Return the (x, y) coordinate for the center point of the cell that contains the specified text.  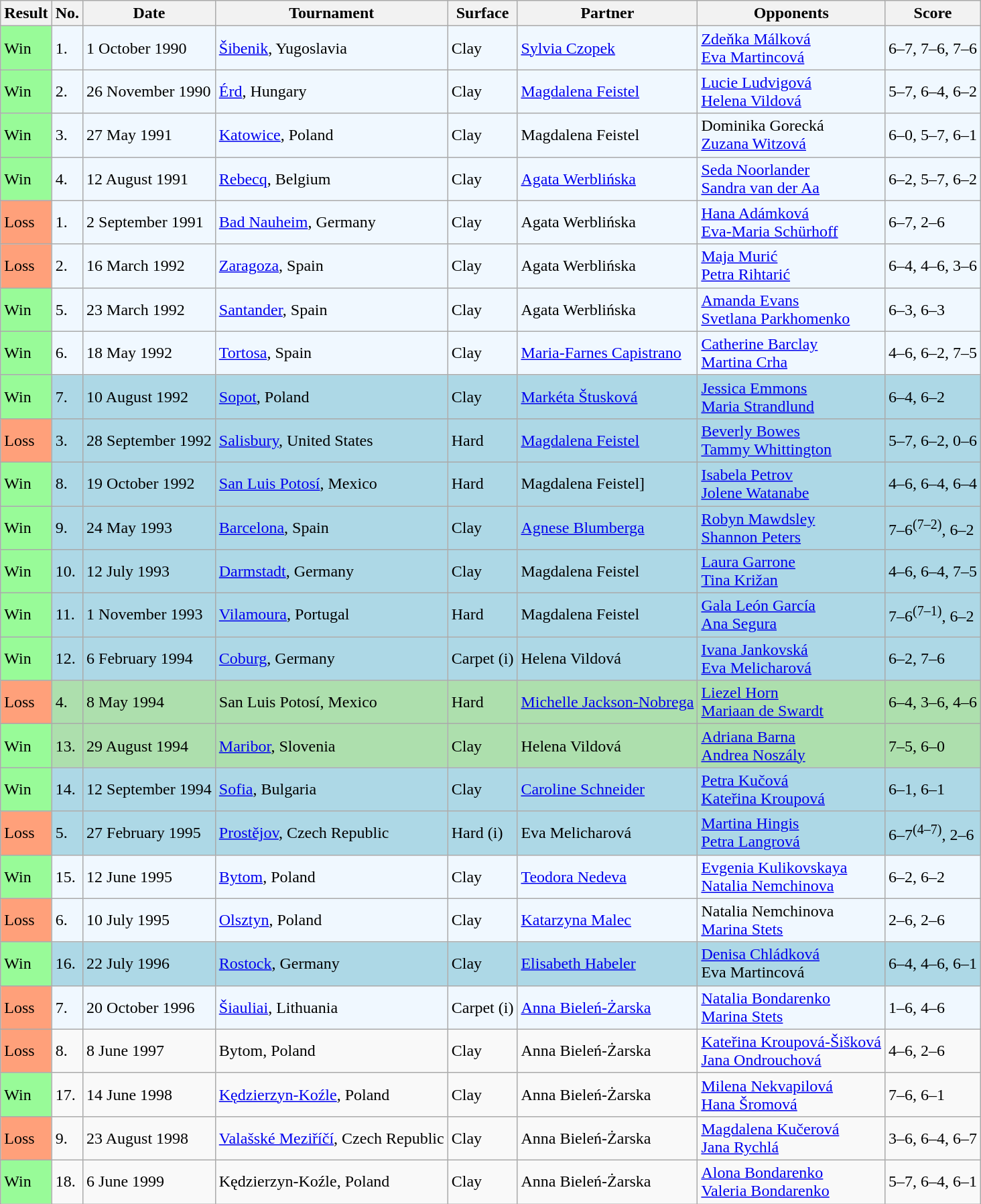
Zdeňka Málková Eva Martincová (791, 48)
6–1, 6–1 (933, 790)
6–2, 6–2 (933, 877)
6–0, 5–7, 6–1 (933, 135)
Evgenia Kulikovskaya Natalia Nemchinova (791, 877)
14. (67, 790)
Jessica Emmons Maria Strandlund (791, 397)
Santander, Spain (331, 310)
6–4, 4–6, 6–1 (933, 964)
Érd, Hungary (331, 91)
Natalia Bondarenko Marina Stets (791, 1007)
4–6, 2–6 (933, 1051)
Maribor, Slovenia (331, 745)
Natalia Nemchinova Marina Stets (791, 920)
11. (67, 615)
6–2, 5–7, 6–2 (933, 178)
16. (67, 964)
17. (67, 1094)
Zaragoza, Spain (331, 265)
10 July 1995 (149, 920)
Opponents (791, 13)
Surface (482, 13)
Katowice, Poland (331, 135)
Hard (i) (482, 833)
7–5, 6–0 (933, 745)
23 March 1992 (149, 310)
13. (67, 745)
Hana Adámková Eva-Maria Schürhoff (791, 223)
4–6, 6–2, 7–5 (933, 353)
5–7, 6–4, 6–1 (933, 1181)
Laura Garrone Tina Križan (791, 571)
Seda Noorlander Sandra van der Aa (791, 178)
Maria-Farnes Capistrano (607, 353)
28 September 1992 (149, 440)
1 November 1993 (149, 615)
20 October 1996 (149, 1007)
Bad Nauheim, Germany (331, 223)
No. (67, 13)
Beverly Bowes Tammy Whittington (791, 440)
6–7, 7–6, 7–6 (933, 48)
16 March 1992 (149, 265)
6–4, 3–6, 4–6 (933, 703)
Robyn Mawdsley Shannon Peters (791, 527)
6–7(4–7), 2–6 (933, 833)
Olsztyn, Poland (331, 920)
Elisabeth Habeler (607, 964)
Martina Hingis Petra Langrová (791, 833)
6–2, 7–6 (933, 658)
Michelle Jackson-Nobrega (607, 703)
1 October 1990 (149, 48)
18 May 1992 (149, 353)
27 May 1991 (149, 135)
10 August 1992 (149, 397)
12 July 1993 (149, 571)
Petra Kučová Kateřina Kroupová (791, 790)
6–7, 2–6 (933, 223)
4–6, 6–4, 6–4 (933, 484)
Valašské Meziříčí, Czech Republic (331, 1138)
12. (67, 658)
6 February 1994 (149, 658)
Amanda Evans Svetlana Parkhomenko (791, 310)
Isabela Petrov Jolene Watanabe (791, 484)
12 June 1995 (149, 877)
Dominika Gorecká Zuzana Witzová (791, 135)
Sylvia Czopek (607, 48)
Partner (607, 13)
6–3, 6–3 (933, 310)
Score (933, 13)
3–6, 6–4, 6–7 (933, 1138)
5–7, 6–2, 0–6 (933, 440)
Vilamoura, Portugal (331, 615)
Tournament (331, 13)
23 August 1998 (149, 1138)
Gala León García Ana Segura (791, 615)
2 September 1991 (149, 223)
Magdalena Kučerová Jana Rychlá (791, 1138)
Salisbury, United States (331, 440)
Adriana Barna Andrea Noszály (791, 745)
Šiauliai, Lithuania (331, 1007)
8 May 1994 (149, 703)
22 July 1996 (149, 964)
Agnese Blumberga (607, 527)
Kateřina Kroupová-Šišková Jana Ondrouchová (791, 1051)
Darmstadt, Germany (331, 571)
Teodora Nedeva (607, 877)
27 February 1995 (149, 833)
Šibenik, Yugoslavia (331, 48)
Lucie Ludvigová Helena Vildová (791, 91)
18. (67, 1181)
2–6, 2–6 (933, 920)
15. (67, 877)
6–4, 4–6, 3–6 (933, 265)
7–6, 6–1 (933, 1094)
Tortosa, Spain (331, 353)
Barcelona, Spain (331, 527)
Alona Bondarenko Valeria Bondarenko (791, 1181)
19 October 1992 (149, 484)
Milena Nekvapilová Hana Šromová (791, 1094)
Eva Melicharová (607, 833)
Catherine Barclay Martina Crha (791, 353)
Prostějov, Czech Republic (331, 833)
6 June 1999 (149, 1181)
Sopot, Poland (331, 397)
12 September 1994 (149, 790)
29 August 1994 (149, 745)
Maja Murić Petra Rihtarić (791, 265)
4–6, 6–4, 7–5 (933, 571)
Coburg, Germany (331, 658)
Sofia, Bulgaria (331, 790)
12 August 1991 (149, 178)
5–7, 6–4, 6–2 (933, 91)
7–6(7–1), 6–2 (933, 615)
14 June 1998 (149, 1094)
Denisa Chládková Eva Martincová (791, 964)
Markéta Štusková (607, 397)
Ivana Jankovská Eva Melicharová (791, 658)
6–4, 6–2 (933, 397)
Liezel Horn Mariaan de Swardt (791, 703)
Result (26, 13)
Rebecq, Belgium (331, 178)
Date (149, 13)
26 November 1990 (149, 91)
Rostock, Germany (331, 964)
Katarzyna Malec (607, 920)
24 May 1993 (149, 527)
Magdalena Feistel] (607, 484)
8 June 1997 (149, 1051)
7–6(7–2), 6–2 (933, 527)
1–6, 4–6 (933, 1007)
Caroline Schneider (607, 790)
10. (67, 571)
